Determine the (x, y) coordinate at the center of the cell enclosing the given text.  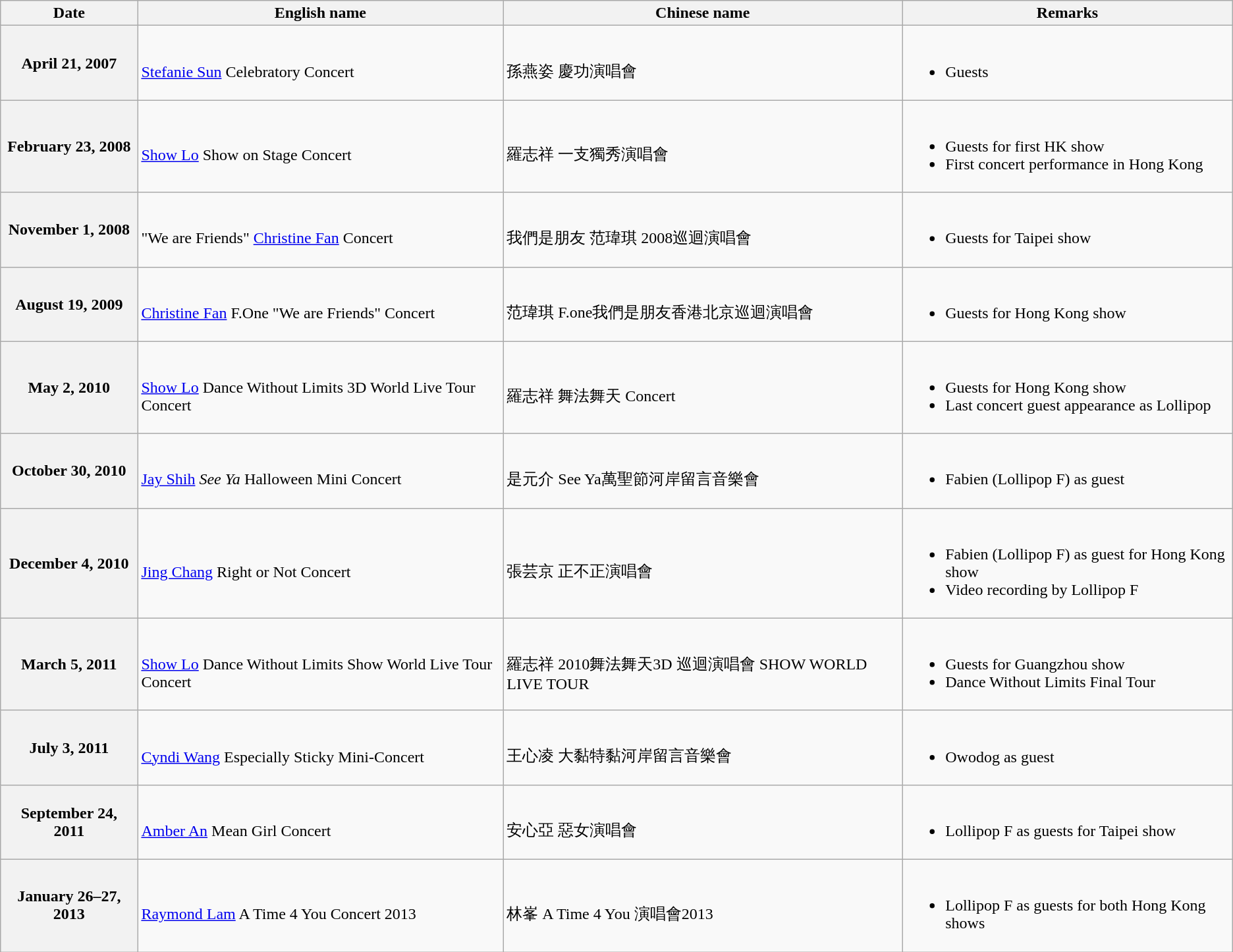
Stefanie Sun Celebratory Concert (320, 63)
August 19, 2009 (69, 304)
April 21, 2007 (69, 63)
March 5, 2011 (69, 664)
Raymond Lam A Time 4 You Concert 2013 (320, 905)
Remarks (1068, 13)
Guests for Hong Kong showLast concert guest appearance as Lollipop (1068, 387)
安心亞 惡女演唱會 (703, 822)
January 26–27, 2013 (69, 905)
Guests for first HK showFirst concert performance in Hong Kong (1068, 146)
February 23, 2008 (69, 146)
Show Lo Dance Without Limits Show World Live Tour Concert (320, 664)
Amber An Mean Girl Concert (320, 822)
Christine Fan F.One "We are Friends" Concert (320, 304)
是元介 See Ya萬聖節河岸留言音樂會 (703, 470)
Fabien (Lollipop F) as guest for Hong Kong showVideo recording by Lollipop F (1068, 563)
May 2, 2010 (69, 387)
Cyndi Wang Especially Sticky Mini-Concert (320, 747)
孫燕姿 慶功演唱會 (703, 63)
Owodog as guest (1068, 747)
December 4, 2010 (69, 563)
Show Lo Dance Without Limits 3D World Live Tour Concert (320, 387)
我們是朋友 范瑋琪 2008巡迴演唱會 (703, 229)
Jing Chang Right or Not Concert (320, 563)
September 24, 2011 (69, 822)
Fabien (Lollipop F) as guest (1068, 470)
王心凌 大黏特黏河岸留言音樂會 (703, 747)
Show Lo Show on Stage Concert (320, 146)
Jay Shih See Ya Halloween Mini Concert (320, 470)
Chinese name (703, 13)
"We are Friends" Christine Fan Concert (320, 229)
Guests (1068, 63)
Lollipop F as guests for both Hong Kong shows (1068, 905)
Date (69, 13)
Lollipop F as guests for Taipei show (1068, 822)
October 30, 2010 (69, 470)
Guests for Guangzhou showDance Without Limits Final Tour (1068, 664)
羅志祥 舞法舞天 Concert (703, 387)
羅志祥 一支獨秀演唱會 (703, 146)
張芸京 正不正演唱會 (703, 563)
羅志祥 2010舞法舞天3D 巡迴演唱會 SHOW WORLD LIVE TOUR (703, 664)
November 1, 2008 (69, 229)
林峯 A Time 4 You 演唱會2013 (703, 905)
July 3, 2011 (69, 747)
Guests for Taipei show (1068, 229)
Guests for Hong Kong show (1068, 304)
English name (320, 13)
范瑋琪 F.one我們是朋友香港北京巡迴演唱會 (703, 304)
